Return the (x, y) coordinate for the center point of the cell that contains the specified text.  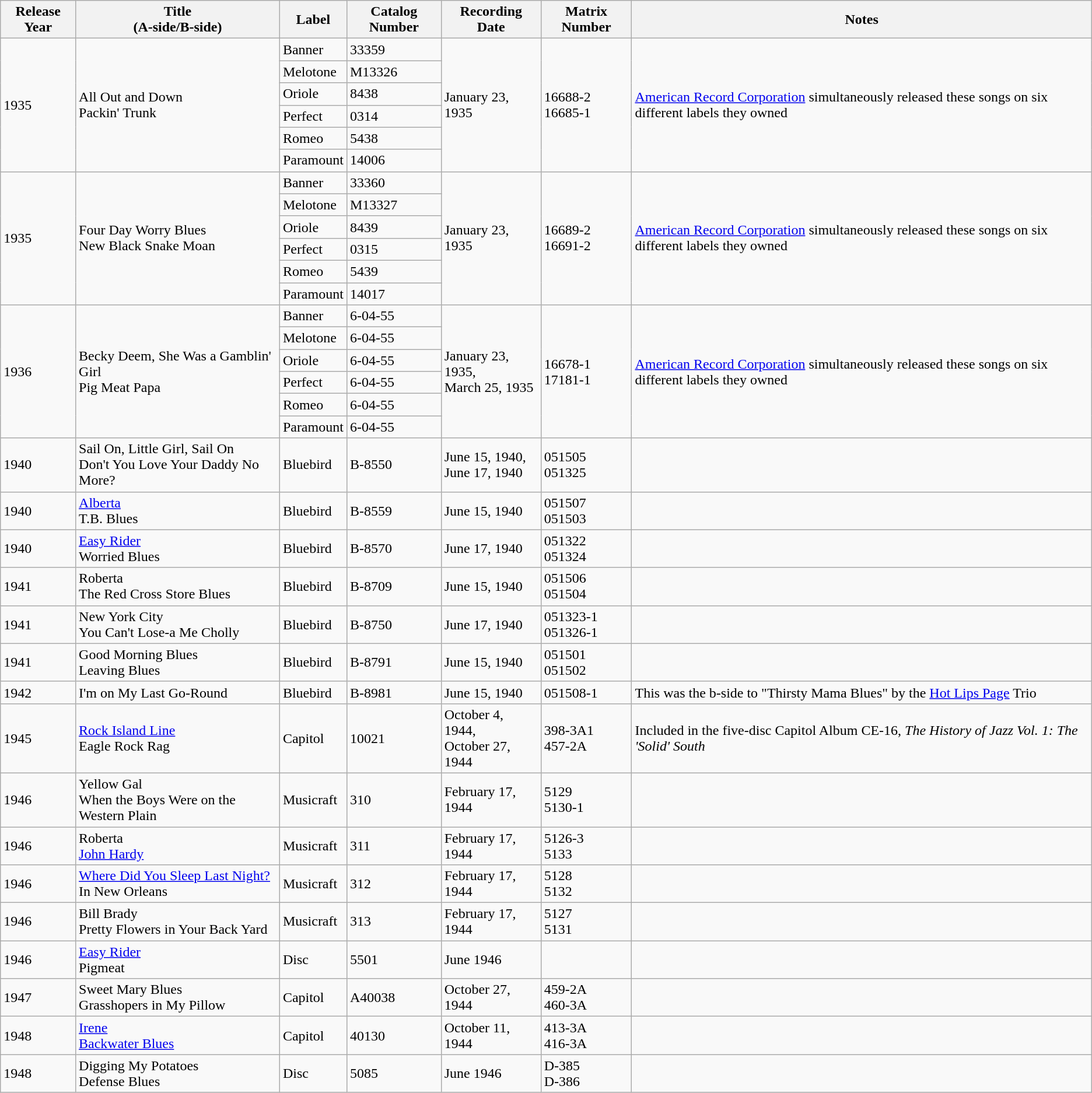
8439 (394, 227)
51285132 (586, 884)
All Out and DownPackin' Trunk (178, 105)
51275131 (586, 922)
051501051502 (586, 663)
5501 (394, 960)
M13326 (394, 72)
33359 (394, 50)
New York CityYou Can't Lose-a Me Cholly (178, 624)
311 (394, 846)
October 27, 1944 (491, 997)
51295130-1 (586, 800)
Bill BradyPretty Flowers in Your Back Yard (178, 922)
051506051504 (586, 587)
June 15, 1940,June 17, 1940 (491, 465)
October 11, 1944 (491, 1036)
310 (394, 800)
051507051503 (586, 511)
Included in the five-disc Capitol Album CE-16, The History of Jazz Vol. 1: The 'Solid' South (862, 738)
B-8981 (394, 692)
Four Day Worry BluesNew Black Snake Moan (178, 238)
B-8550 (394, 465)
Yellow GalWhen the Boys Were on the Western Plain (178, 800)
398-3A1457-2A (586, 738)
16688-216685-1 (586, 105)
312 (394, 884)
Digging My PotatoesDefense Blues (178, 1073)
33360 (394, 183)
1942 (38, 692)
Release Year (38, 20)
Rock Island LineEagle Rock Rag (178, 738)
RobertaThe Red Cross Store Blues (178, 587)
Sail On, Little Girl, Sail OnDon't You Love Your Daddy No More? (178, 465)
40130 (394, 1036)
B-8570 (394, 548)
B-8709 (394, 587)
B-8750 (394, 624)
313 (394, 922)
16678-117181-1 (586, 372)
459-2A460-3A (586, 997)
I'm on My Last Go-Round (178, 692)
AlbertaT.B. Blues (178, 511)
5126-35133 (586, 846)
Easy RiderWorried Blues (178, 548)
Where Did You Sleep Last Night?In New Orleans (178, 884)
M13327 (394, 205)
0314 (394, 116)
051505051325 (586, 465)
D-385D-386 (586, 1073)
1947 (38, 997)
5085 (394, 1073)
051508-1 (586, 692)
B-8791 (394, 663)
051322051324 (586, 548)
14017 (394, 293)
413-3A416-3A (586, 1036)
A40038 (394, 997)
B-8559 (394, 511)
Label (313, 20)
1945 (38, 738)
0315 (394, 249)
This was the b-side to "Thirsty Mama Blues" by the Hot Lips Page Trio (862, 692)
14006 (394, 160)
Title(A-side/B-side) (178, 20)
5439 (394, 271)
IreneBackwater Blues (178, 1036)
Recording Date (491, 20)
Easy RiderPigmeat (178, 960)
5438 (394, 138)
RobertaJohn Hardy (178, 846)
Becky Deem, She Was a Gamblin' GirlPig Meat Papa (178, 372)
8438 (394, 94)
16689-216691-2 (586, 238)
Good Morning BluesLeaving Blues (178, 663)
January 23, 1935,March 25, 1935 (491, 372)
Catalog Number (394, 20)
Notes (862, 20)
October 4, 1944,October 27, 1944 (491, 738)
051323-1051326-1 (586, 624)
10021 (394, 738)
Sweet Mary BluesGrasshopers in My Pillow (178, 997)
Matrix Number (586, 20)
1936 (38, 372)
